Capture the cell that displays the provided text and extract its [x, y] central coordinate. 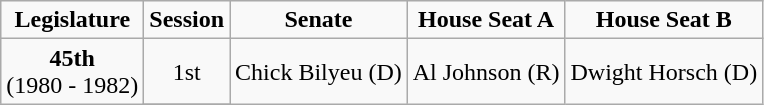
House Seat A [486, 20]
Chick Bilyeu (D) [319, 72]
1st [187, 72]
Senate [319, 20]
Session [187, 20]
Legislature [72, 20]
House Seat B [664, 20]
Dwight Horsch (D) [664, 72]
45th (1980 - 1982) [72, 72]
Al Johnson (R) [486, 72]
